Return [X, Y] of the center of cell containing provided text 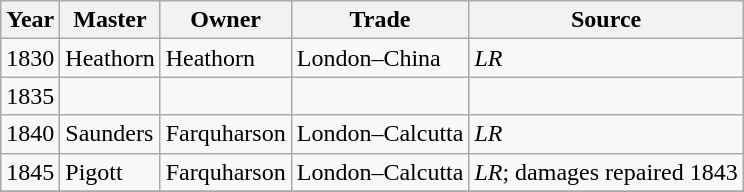
Source [606, 20]
1840 [30, 134]
1830 [30, 58]
1845 [30, 172]
Master [110, 20]
Pigott [110, 172]
Saunders [110, 134]
London–China [380, 58]
Owner [226, 20]
LR; damages repaired 1843 [606, 172]
Trade [380, 20]
Year [30, 20]
1835 [30, 96]
